Search for the cell housing the specified text and yield its [X, Y] center coordinate. 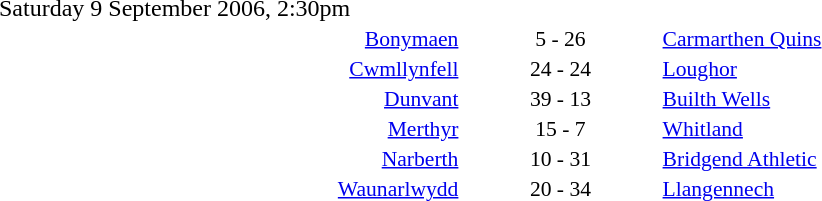
15 - 7 [560, 128]
24 - 24 [560, 68]
39 - 13 [560, 98]
5 - 26 [560, 38]
10 - 31 [560, 158]
